Capture the cell that displays the provided text and extract its (X, Y) central coordinate. 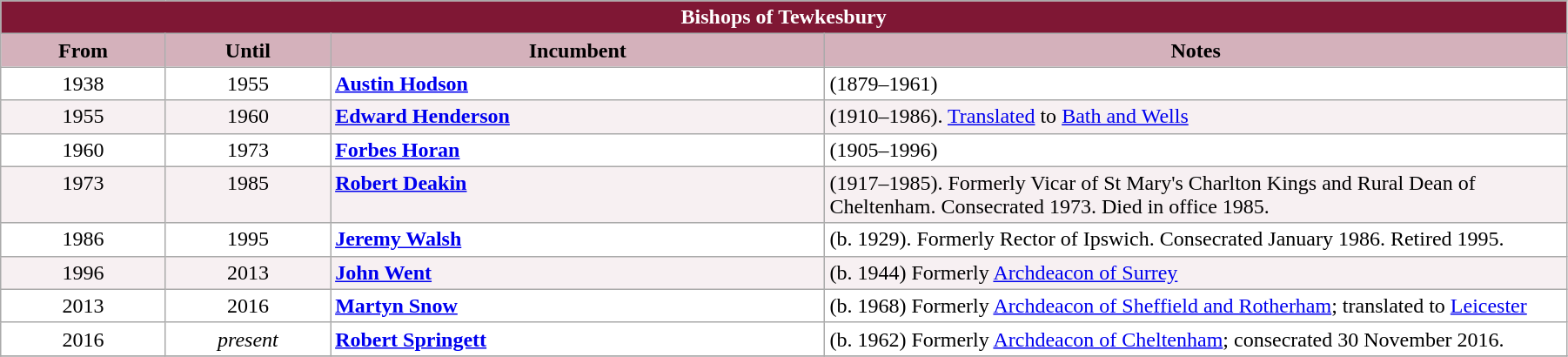
Austin Hodson (578, 84)
Incumbent (578, 51)
Notes (1196, 51)
(1905–1996) (1196, 150)
Until (247, 51)
(b. 1929). Formerly Rector of Ipswich. Consecrated January 1986. Retired 1995. (1196, 239)
1996 (84, 273)
Edward Henderson (578, 117)
1985 (247, 195)
(1879–1961) (1196, 84)
Robert Deakin (578, 195)
(b. 1944) Formerly Archdeacon of Surrey (1196, 273)
(b. 1962) Formerly Archdeacon of Cheltenham; consecrated 30 November 2016. (1196, 339)
(1910–1986). Translated to Bath and Wells (1196, 117)
present (247, 339)
Jeremy Walsh (578, 239)
Bishops of Tewkesbury (784, 17)
(b. 1968) Formerly Archdeacon of Sheffield and Rotherham; translated to Leicester (1196, 306)
1938 (84, 84)
From (84, 51)
(1917–1985). Formerly Vicar of St Mary's Charlton Kings and Rural Dean of Cheltenham. Consecrated 1973. Died in office 1985. (1196, 195)
John Went (578, 273)
Forbes Horan (578, 150)
1995 (247, 239)
Martyn Snow (578, 306)
Robert Springett (578, 339)
1986 (84, 239)
